Output the [x, y] coordinate of the center of the cell containing the given text.  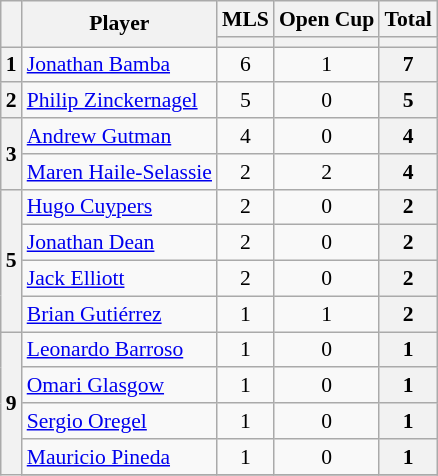
Mauricio Pineda [120, 457]
MLS [246, 19]
Jonathan Dean [120, 243]
Jack Elliott [120, 279]
Sergio Oregel [120, 421]
Maren Haile-Selassie [120, 172]
Jonathan Bamba [120, 65]
Brian Gutiérrez [120, 314]
6 [246, 65]
3 [12, 154]
Omari Glasgow [120, 386]
Andrew Gutman [120, 136]
Leonardo Barroso [120, 350]
Hugo Cuypers [120, 207]
Philip Zinckernagel [120, 101]
Open Cup [327, 19]
Player [120, 24]
9 [12, 403]
7 [408, 65]
Total [408, 19]
